Pinpoint the cell where the given text exists, returning its [X, Y] midpoint coordinate. 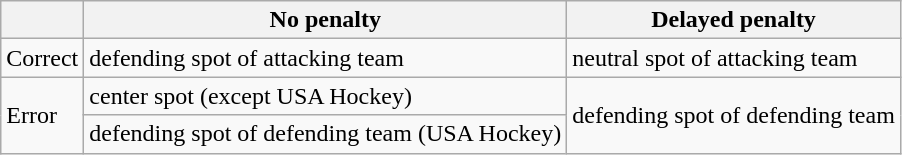
No penalty [326, 20]
defending spot of defending team [734, 115]
Error [42, 115]
neutral spot of attacking team [734, 58]
defending spot of defending team (USA Hockey) [326, 134]
Correct [42, 58]
Delayed penalty [734, 20]
center spot (except USA Hockey) [326, 96]
defending spot of attacking team [326, 58]
